Return [X, Y] of the center of cell containing provided text 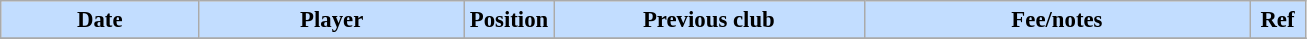
Date [100, 20]
Previous club [710, 20]
Ref [1278, 20]
Position [508, 20]
Fee/notes [1057, 20]
Player [332, 20]
